Detect which cell encompasses the target text, then output its (X, Y) center coordinate. 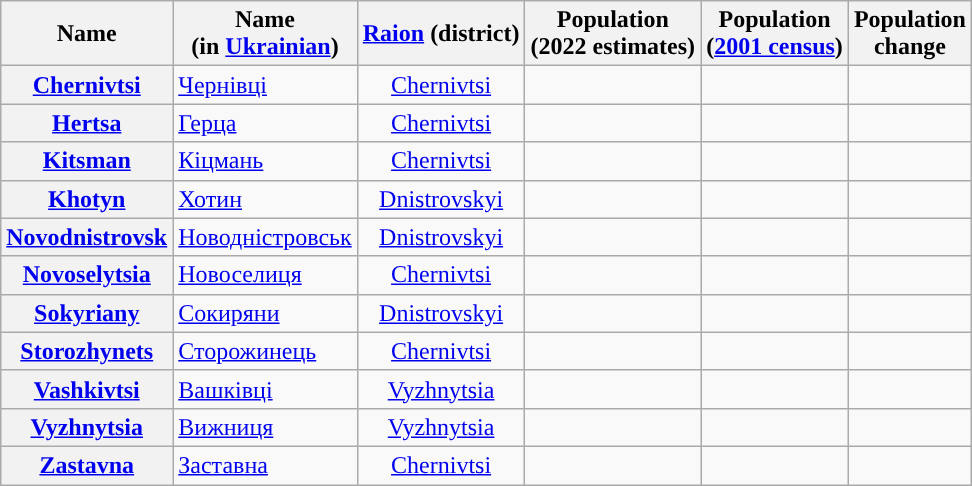
Вашківці (265, 389)
Name(in Ukrainian) (265, 34)
Raion (district) (441, 34)
Storozhynets (87, 351)
Name (87, 34)
Novodnistrovsk (87, 237)
Новодністровськ (265, 237)
Population(2022 estimates) (613, 34)
Сторожинець (265, 351)
Populationchange (910, 34)
Vashkivtsi (87, 389)
Новоселиця (265, 275)
Hertsa (87, 123)
Novoselytsia (87, 275)
Сокиряни (265, 313)
Khotyn (87, 199)
Заставна (265, 465)
Kitsman (87, 161)
Кіцмань (265, 161)
Хотин (265, 199)
Герца (265, 123)
Sokyriany (87, 313)
Population(2001 census) (775, 34)
Чернівці (265, 85)
Zastavna (87, 465)
Вижниця (265, 427)
